Find where the given text appears and provide that cell's center as [x, y] coordinate. 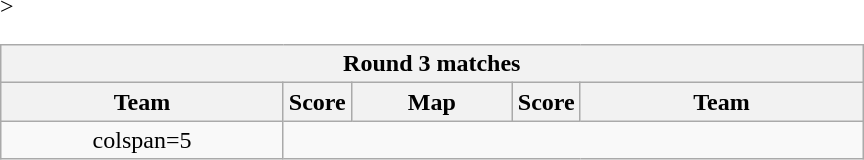
colspan=5 [142, 140]
Map [432, 102]
Round 3 matches [432, 64]
